Return the (x, y) coordinate for the center point of the cell that contains the specified text.  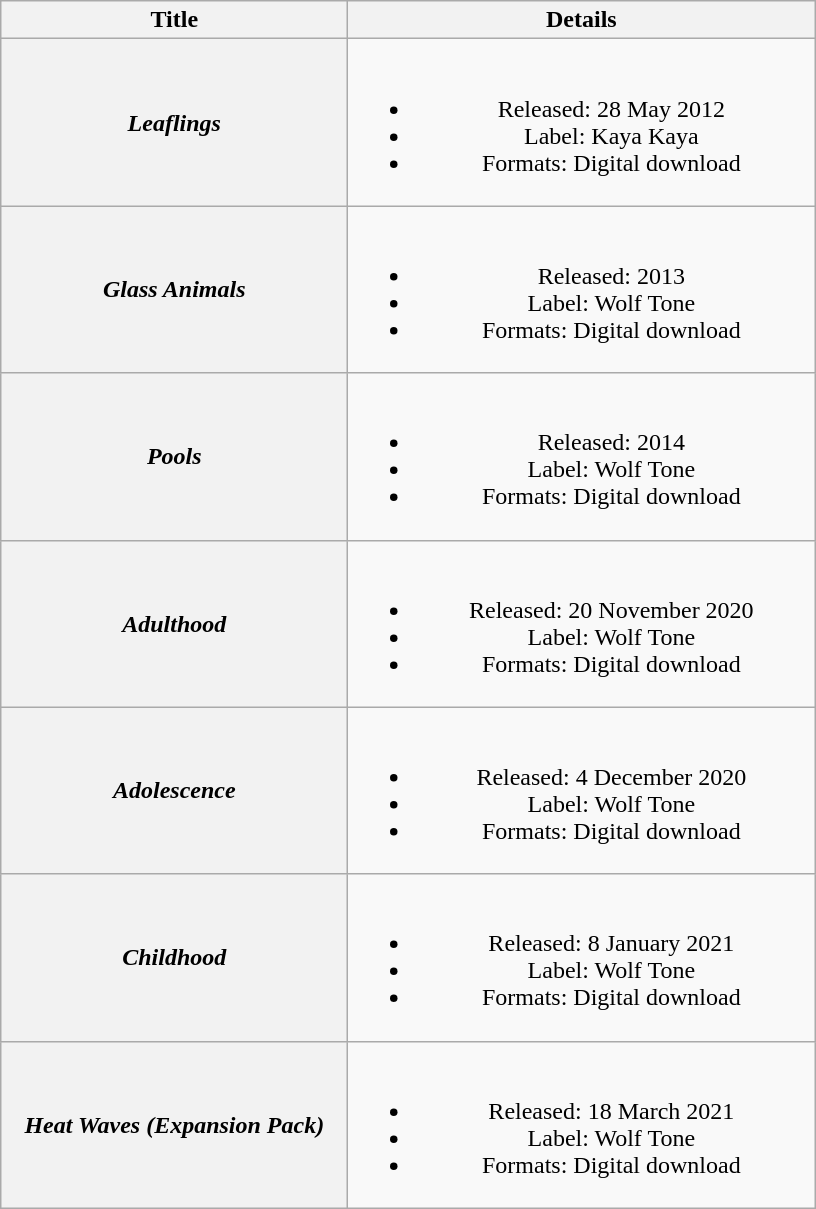
Released: 18 March 2021Label: Wolf ToneFormats: Digital download (582, 1124)
Released: 28 May 2012Label: Kaya KayaFormats: Digital download (582, 122)
Childhood (174, 958)
Released: 4 December 2020Label: Wolf ToneFormats: Digital download (582, 790)
Adulthood (174, 624)
Adolescence (174, 790)
Released: 8 January 2021Label: Wolf ToneFormats: Digital download (582, 958)
Heat Waves (Expansion Pack) (174, 1124)
Pools (174, 456)
Glass Animals (174, 290)
Released: 2013Label: Wolf ToneFormats: Digital download (582, 290)
Leaflings (174, 122)
Released: 20 November 2020Label: Wolf ToneFormats: Digital download (582, 624)
Details (582, 20)
Title (174, 20)
Released: 2014Label: Wolf ToneFormats: Digital download (582, 456)
